Find where the given text appears and provide that cell's center as [X, Y] coordinate. 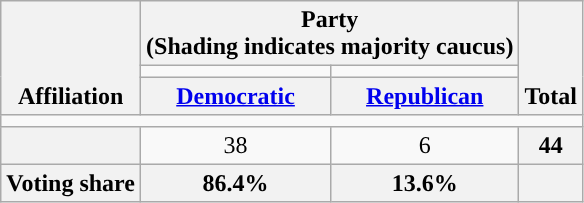
Voting share [71, 183]
44 [551, 145]
13.6% [425, 183]
38 [236, 145]
Affiliation [71, 58]
Total [551, 58]
6 [425, 145]
Party (Shading indicates majority caucus) [330, 34]
Democratic [236, 96]
Republican [425, 96]
86.4% [236, 183]
